From the cell containing the given text, extract its center point as [X, Y] coordinate. 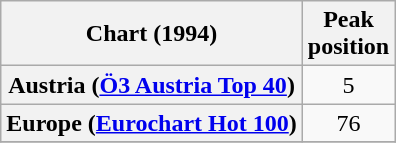
Peakposition [348, 34]
76 [348, 123]
Europe (Eurochart Hot 100) [152, 123]
Chart (1994) [152, 34]
Austria (Ö3 Austria Top 40) [152, 85]
5 [348, 85]
